Provide the [x, y] coordinate of the cell's center where the given text is located.  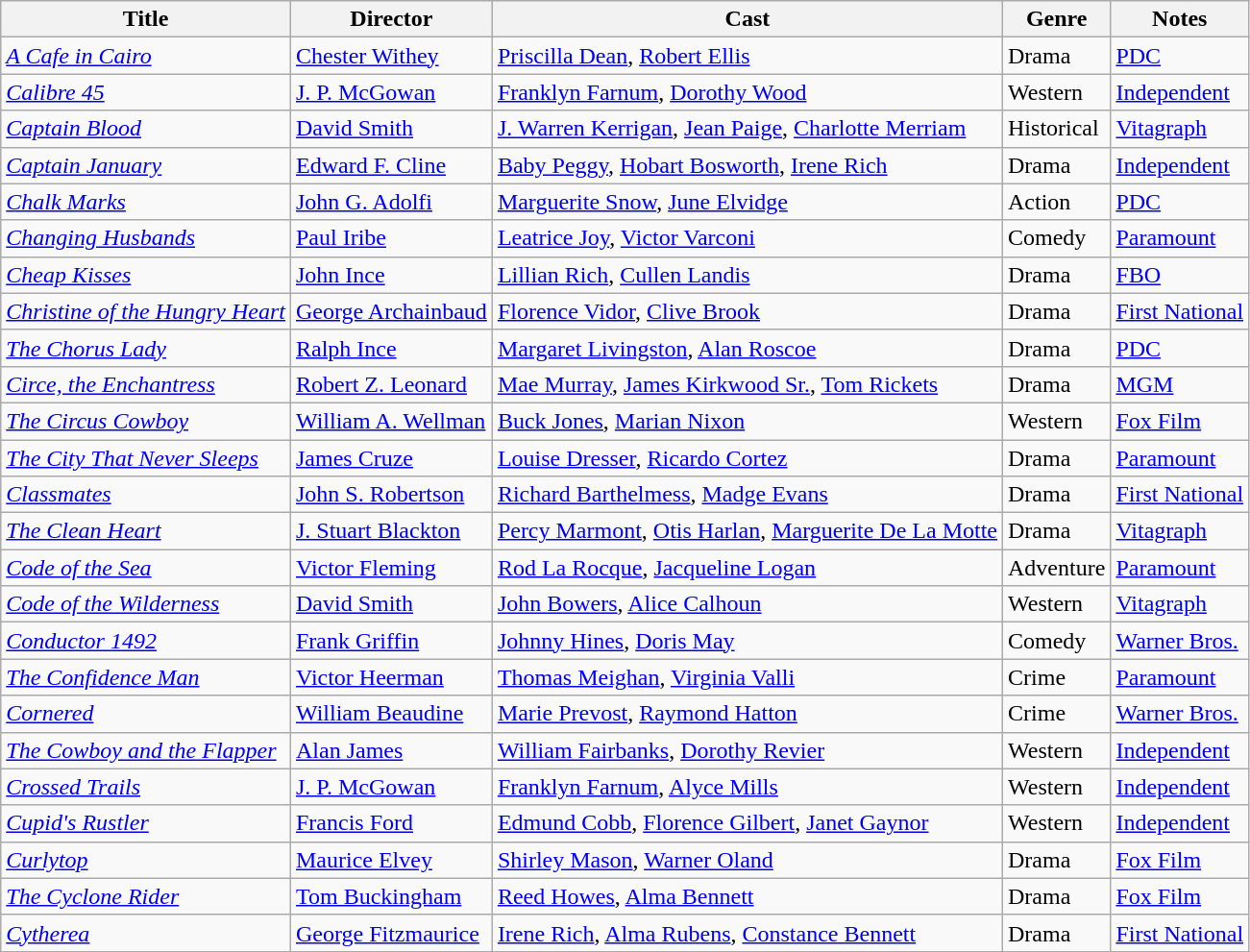
Irene Rich, Alma Rubens, Constance Bennett [748, 933]
Historical [1057, 129]
Edmund Cobb, Florence Gilbert, Janet Gaynor [748, 823]
Priscilla Dean, Robert Ellis [748, 56]
Richard Barthelmess, Madge Evans [748, 495]
Leatrice Joy, Victor Varconi [748, 238]
Circe, the Enchantress [146, 384]
Crossed Trails [146, 787]
Christine of the Hungry Heart [146, 311]
The Cowboy and the Flapper [146, 750]
The Confidence Man [146, 677]
Chester Withey [391, 56]
William Fairbanks, Dorothy Revier [748, 750]
Curlytop [146, 860]
Action [1057, 202]
Conductor 1492 [146, 641]
Title [146, 19]
Frank Griffin [391, 641]
Notes [1180, 19]
Francis Ford [391, 823]
John S. Robertson [391, 495]
Cytherea [146, 933]
Franklyn Farnum, Alyce Mills [748, 787]
John Ince [391, 275]
Code of the Sea [146, 568]
Baby Peggy, Hobart Bosworth, Irene Rich [748, 165]
Edward F. Cline [391, 165]
Alan James [391, 750]
William Beaudine [391, 714]
Louise Dresser, Ricardo Cortez [748, 458]
James Cruze [391, 458]
Cornered [146, 714]
Rod La Rocque, Jacqueline Logan [748, 568]
J. Stuart Blackton [391, 531]
Shirley Mason, Warner Oland [748, 860]
The Cyclone Rider [146, 896]
Margaret Livingston, Alan Roscoe [748, 348]
Franklyn Farnum, Dorothy Wood [748, 92]
Maurice Elvey [391, 860]
Victor Fleming [391, 568]
FBO [1180, 275]
Cast [748, 19]
Marguerite Snow, June Elvidge [748, 202]
Ralph Ince [391, 348]
Robert Z. Leonard [391, 384]
The Circus Cowboy [146, 421]
J. Warren Kerrigan, Jean Paige, Charlotte Merriam [748, 129]
Code of the Wilderness [146, 604]
Director [391, 19]
Marie Prevost, Raymond Hatton [748, 714]
Tom Buckingham [391, 896]
Buck Jones, Marian Nixon [748, 421]
Adventure [1057, 568]
The Clean Heart [146, 531]
Captain Blood [146, 129]
George Archainbaud [391, 311]
Changing Husbands [146, 238]
MGM [1180, 384]
Paul Iribe [391, 238]
George Fitzmaurice [391, 933]
Florence Vidor, Clive Brook [748, 311]
William A. Wellman [391, 421]
Captain January [146, 165]
Mae Murray, James Kirkwood Sr., Tom Rickets [748, 384]
Thomas Meighan, Virginia Valli [748, 677]
The Chorus Lady [146, 348]
Cheap Kisses [146, 275]
Victor Heerman [391, 677]
John Bowers, Alice Calhoun [748, 604]
Classmates [146, 495]
Cupid's Rustler [146, 823]
Johnny Hines, Doris May [748, 641]
Calibre 45 [146, 92]
The City That Never Sleeps [146, 458]
Percy Marmont, Otis Harlan, Marguerite De La Motte [748, 531]
A Cafe in Cairo [146, 56]
Chalk Marks [146, 202]
Lillian Rich, Cullen Landis [748, 275]
John G. Adolfi [391, 202]
Reed Howes, Alma Bennett [748, 896]
Genre [1057, 19]
